For the text-containing cell, return its midpoint in [X, Y] coordinate format. 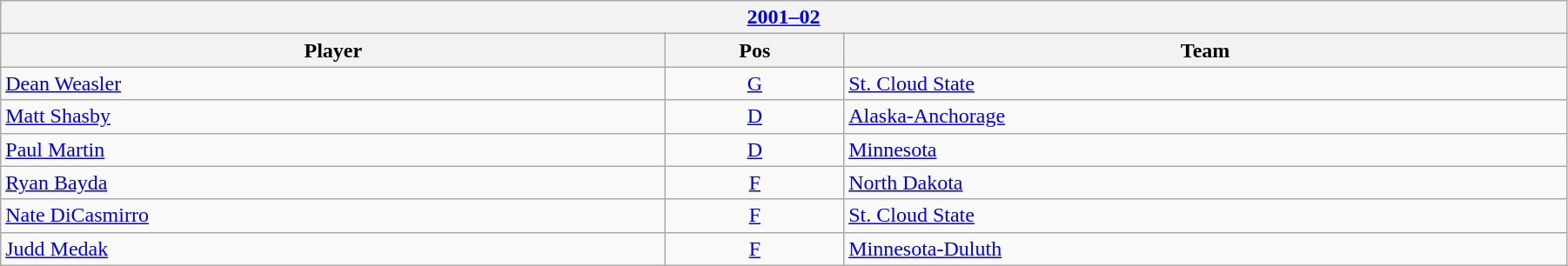
Matt Shasby [333, 116]
Nate DiCasmirro [333, 216]
North Dakota [1206, 183]
Ryan Bayda [333, 183]
2001–02 [784, 17]
Pos [755, 50]
Player [333, 50]
Judd Medak [333, 249]
Dean Weasler [333, 83]
Minnesota [1206, 150]
G [755, 83]
Team [1206, 50]
Minnesota-Duluth [1206, 249]
Paul Martin [333, 150]
Alaska-Anchorage [1206, 116]
